From the cell containing the given text, extract its center point as [X, Y] coordinate. 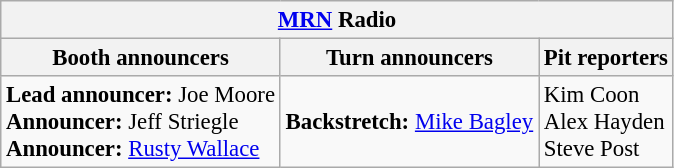
Lead announcer: Joe MooreAnnouncer: Jeff StriegleAnnouncer: Rusty Wallace [141, 122]
Booth announcers [141, 58]
Kim CoonAlex HaydenSteve Post [606, 122]
Pit reporters [606, 58]
Backstretch: Mike Bagley [409, 122]
Turn announcers [409, 58]
MRN Radio [338, 20]
